For the text-containing cell, return its midpoint in [x, y] coordinate format. 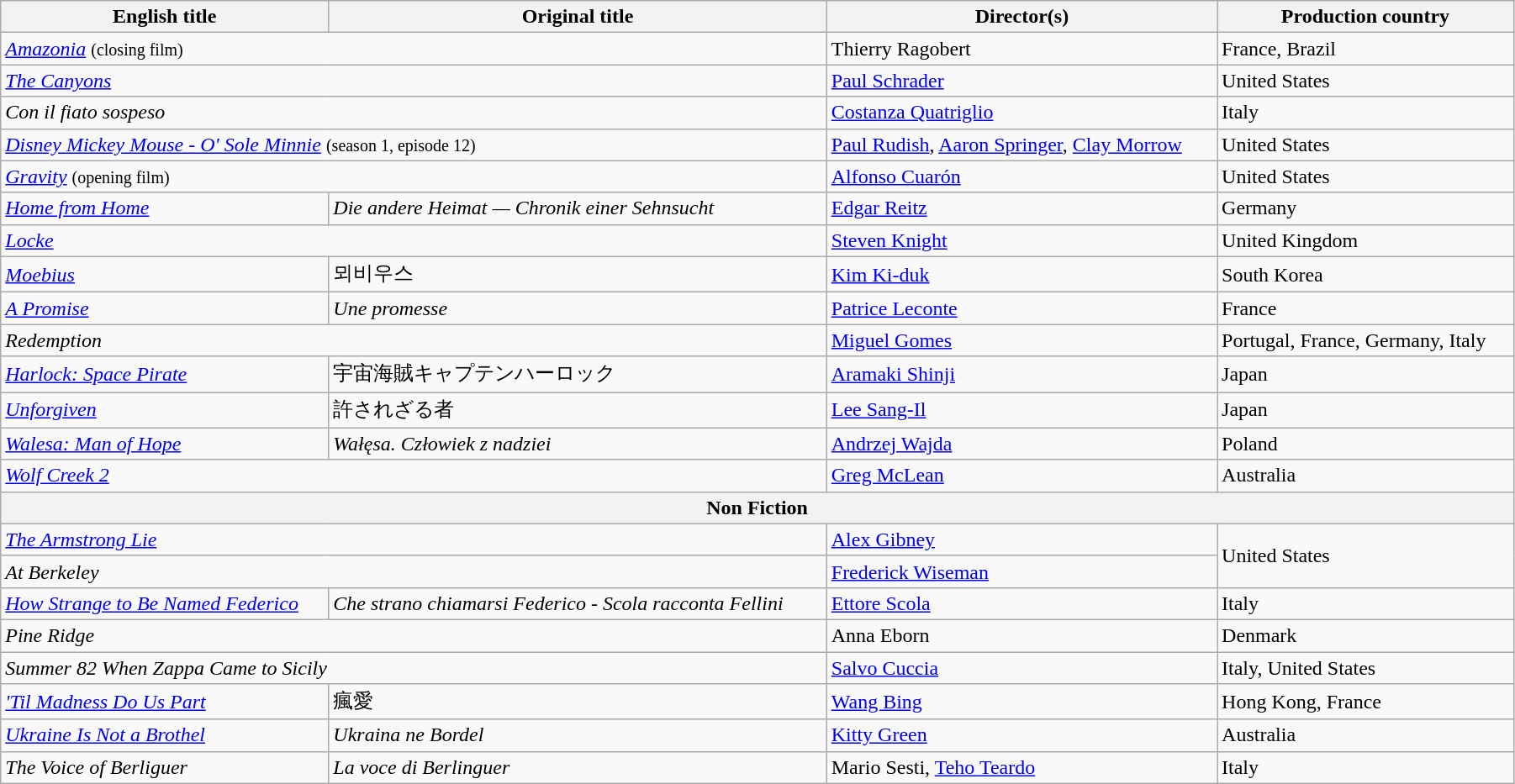
Home from Home [165, 208]
Alex Gibney [1021, 539]
宇宙海賊キャプテンハーロック [578, 375]
Ukraine Is Not a Brothel [165, 735]
Germany [1365, 208]
Miguel Gomes [1021, 340]
Hong Kong, France [1365, 702]
Moebius [165, 274]
Die andere Heimat — Chronik einer Sehnsucht [578, 208]
'Til Madness Do Us Part [165, 702]
Une promesse [578, 308]
Denmark [1365, 635]
Greg McLean [1021, 476]
Costanza Quatriglio [1021, 113]
Con il fiato sospeso [414, 113]
Andrzej Wajda [1021, 444]
Paul Schrader [1021, 81]
Director(s) [1021, 17]
Edgar Reitz [1021, 208]
Alfonso Cuarón [1021, 176]
Wolf Creek 2 [414, 476]
At Berkeley [414, 571]
La voce di Berlinguer [578, 767]
The Voice of Berliguer [165, 767]
뫼비우스 [578, 274]
Amazonia (closing film) [414, 49]
Che strano chiamarsi Federico - Scola racconta Fellini [578, 603]
Walesa: Man of Hope [165, 444]
Production country [1365, 17]
United Kingdom [1365, 240]
A Promise [165, 308]
Italy, United States [1365, 668]
Pine Ridge [414, 635]
Steven Knight [1021, 240]
Aramaki Shinji [1021, 375]
Summer 82 When Zappa Came to Sicily [414, 668]
Wałęsa. Człowiek z nadziei [578, 444]
The Armstrong Lie [414, 539]
France, Brazil [1365, 49]
許されざる者 [578, 410]
How Strange to Be Named Federico [165, 603]
France [1365, 308]
Locke [414, 240]
Lee Sang-Il [1021, 410]
Original title [578, 17]
Salvo Cuccia [1021, 668]
Ukraina ne Bordel [578, 735]
Kitty Green [1021, 735]
Anna Eborn [1021, 635]
Patrice Leconte [1021, 308]
Ettore Scola [1021, 603]
Disney Mickey Mouse - O' Sole Minnie (season 1, episode 12) [414, 145]
Portugal, France, Germany, Italy [1365, 340]
South Korea [1365, 274]
瘋愛 [578, 702]
Paul Rudish, Aaron Springer, Clay Morrow [1021, 145]
Mario Sesti, Teho Teardo [1021, 767]
Frederick Wiseman [1021, 571]
Redemption [414, 340]
Harlock: Space Pirate [165, 375]
The Canyons [414, 81]
Unforgiven [165, 410]
Thierry Ragobert [1021, 49]
Gravity (opening film) [414, 176]
Kim Ki-duk [1021, 274]
Non Fiction [757, 508]
English title [165, 17]
Poland [1365, 444]
Wang Bing [1021, 702]
